Scan for the cell matching the given text and deliver its [X, Y] coordinate at center. 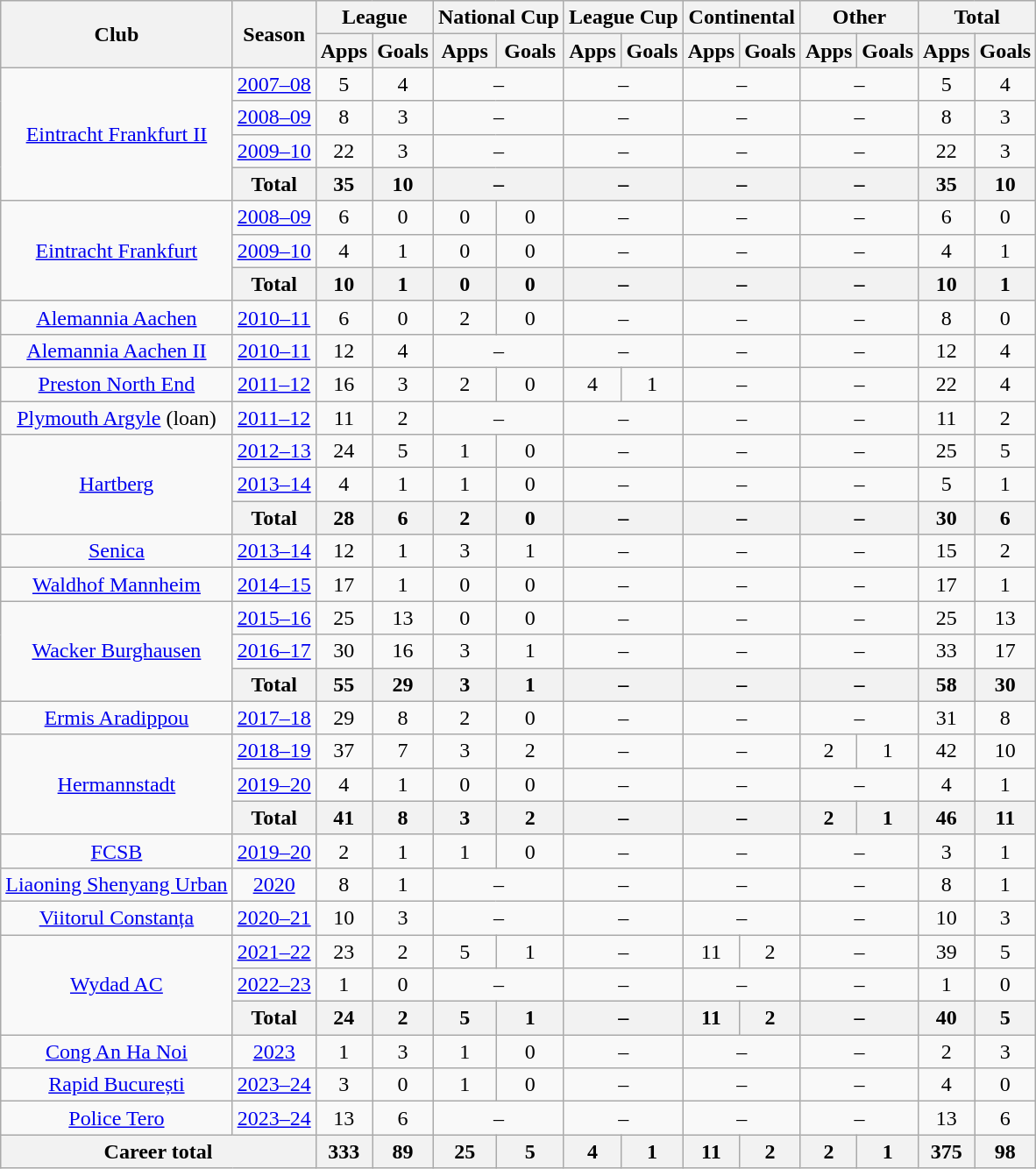
Other [859, 18]
Viitorul Constanța [117, 917]
58 [947, 684]
37 [344, 751]
89 [403, 1151]
2017–18 [273, 718]
40 [947, 1018]
Cong An Ha Noi [117, 1052]
Preston North End [117, 384]
Waldhof Mannheim [117, 584]
2020 [273, 884]
2018–19 [273, 751]
2020–21 [273, 917]
Alemannia Aachen II [117, 351]
46 [947, 818]
98 [1005, 1151]
41 [344, 818]
2007–08 [273, 84]
55 [344, 684]
Ermis Aradippou [117, 718]
Senica [117, 551]
333 [344, 1151]
Season [273, 34]
Eintracht Frankfurt II [117, 134]
Police Tero [117, 1118]
Liaoning Shenyang Urban [117, 884]
Alemannia Aachen [117, 317]
2014–15 [273, 584]
2015–16 [273, 618]
Wacker Burghausen [117, 651]
Eintracht Frankfurt [117, 251]
Hartberg [117, 485]
2016–17 [273, 651]
2012–13 [273, 451]
Club [117, 34]
31 [947, 718]
League Cup [623, 18]
FCSB [117, 851]
39 [947, 951]
7 [403, 751]
Hermannstadt [117, 784]
15 [947, 551]
375 [947, 1151]
2023 [273, 1052]
League [374, 18]
Rapid București [117, 1085]
Plymouth Argyle (loan) [117, 418]
42 [947, 751]
2022–23 [273, 985]
33 [947, 651]
Career total [158, 1151]
National Cup [498, 18]
23 [344, 951]
2021–22 [273, 951]
28 [344, 518]
Wydad AC [117, 984]
Continental [742, 18]
